Output the (X, Y) coordinate of the center of the cell containing the given text.  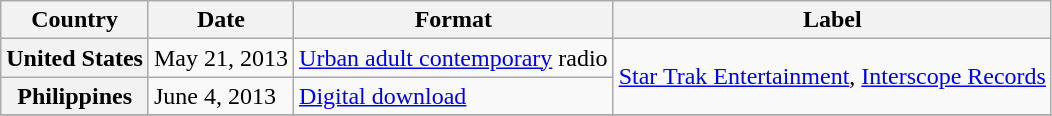
June 4, 2013 (220, 96)
United States (75, 58)
Date (220, 20)
Country (75, 20)
Digital download (454, 96)
Urban adult contemporary radio (454, 58)
May 21, 2013 (220, 58)
Philippines (75, 96)
Format (454, 20)
Label (832, 20)
Star Trak Entertainment, Interscope Records (832, 77)
